Identify which cell holds the provided text, then report its [x, y] central coordinate. 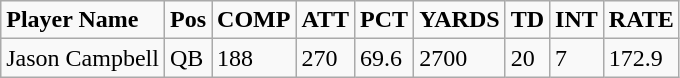
ATT [326, 20]
7 [577, 58]
172.9 [641, 58]
Player Name [83, 20]
TD [527, 20]
INT [577, 20]
20 [527, 58]
2700 [460, 58]
270 [326, 58]
RATE [641, 20]
YARDS [460, 20]
Jason Campbell [83, 58]
Pos [188, 20]
188 [254, 58]
69.6 [384, 58]
PCT [384, 20]
QB [188, 58]
COMP [254, 20]
